Determine the (x, y) coordinate at the center of the cell enclosing the given text.  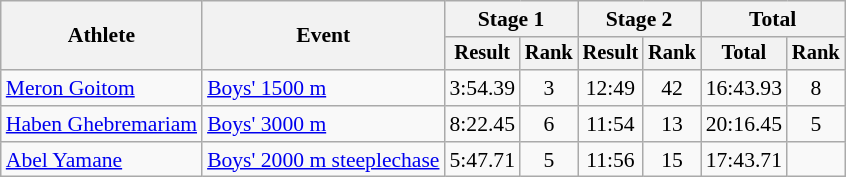
Meron Goitom (102, 88)
20:16.45 (744, 124)
11:54 (611, 124)
8 (816, 88)
3:54.39 (482, 88)
Boys' 3000 m (323, 124)
42 (672, 88)
12:49 (611, 88)
13 (672, 124)
3 (549, 88)
Stage 1 (512, 19)
Athlete (102, 36)
8:22.45 (482, 124)
Haben Ghebremariam (102, 124)
6 (549, 124)
16:43.93 (744, 88)
5 (816, 124)
Stage 2 (640, 19)
Boys' 1500 m (323, 88)
Event (323, 36)
